Provide the [X, Y] coordinate of the cell's center where the given text is located.  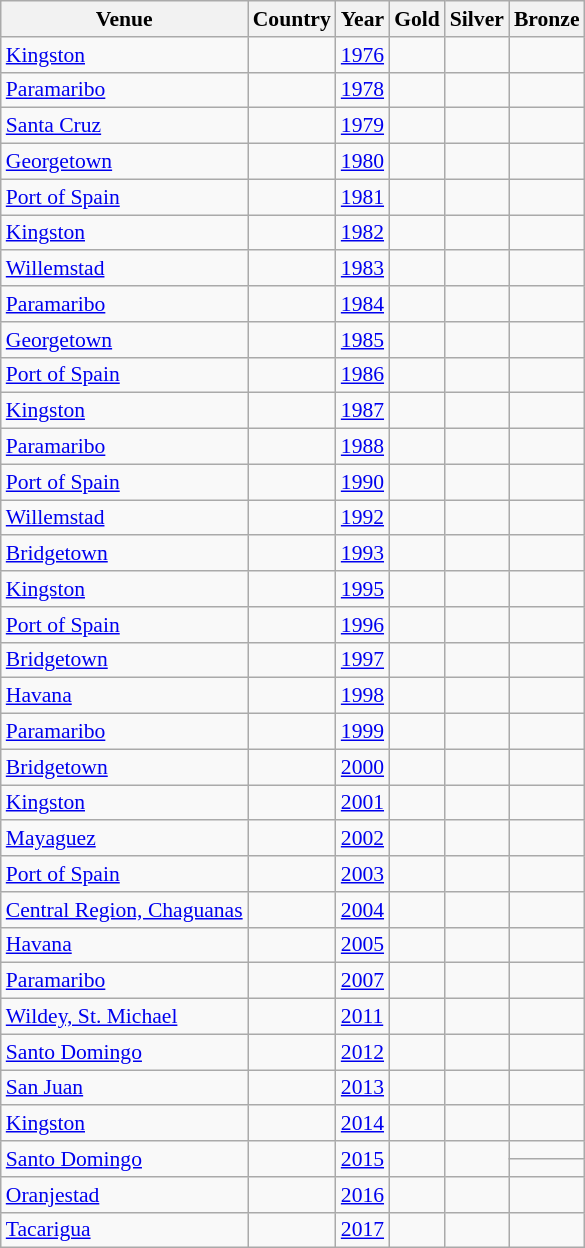
1979 [362, 126]
Wildey, St. Michael [124, 1017]
1990 [362, 482]
2014 [362, 1124]
1982 [362, 233]
Mayaguez [124, 839]
1987 [362, 411]
1999 [362, 732]
Gold [417, 19]
2007 [362, 981]
1995 [362, 589]
2001 [362, 803]
Central Region, Chaguanas [124, 910]
Venue [124, 19]
1992 [362, 518]
2003 [362, 874]
2013 [362, 1088]
1976 [362, 55]
2017 [362, 1230]
1985 [362, 340]
Tacarigua [124, 1230]
1996 [362, 625]
2012 [362, 1052]
2016 [362, 1195]
2004 [362, 910]
Bronze [547, 19]
1984 [362, 304]
Silver [477, 19]
2002 [362, 839]
Year [362, 19]
Country [292, 19]
2011 [362, 1017]
1993 [362, 554]
1997 [362, 660]
1978 [362, 90]
San Juan [124, 1088]
1998 [362, 696]
1980 [362, 162]
1986 [362, 375]
2005 [362, 945]
1988 [362, 447]
2015 [362, 1159]
2000 [362, 767]
1981 [362, 197]
Oranjestad [124, 1195]
1983 [362, 269]
Santa Cruz [124, 126]
